From the cell containing the given text, extract its center point as (X, Y) coordinate. 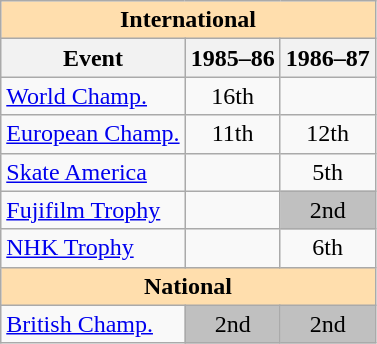
International (188, 20)
11th (232, 134)
World Champ. (93, 96)
1986–87 (328, 58)
Skate America (93, 172)
6th (328, 248)
Event (93, 58)
1985–86 (232, 58)
British Champ. (93, 324)
European Champ. (93, 134)
16th (232, 96)
Fujifilm Trophy (93, 210)
National (188, 286)
5th (328, 172)
12th (328, 134)
NHK Trophy (93, 248)
